Locate the cell with the specified text and output its (X, Y) center coordinate. 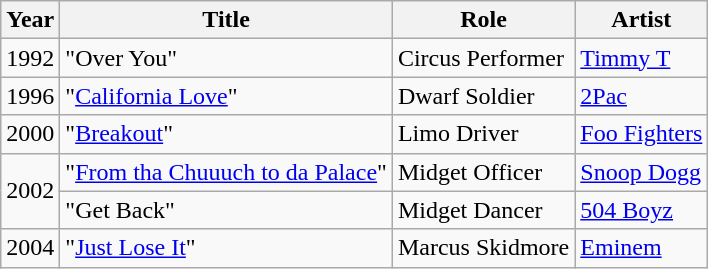
"From tha Chuuuch to da Palace" (226, 172)
Role (483, 20)
2Pac (642, 96)
Snoop Dogg (642, 172)
1992 (30, 58)
Foo Fighters (642, 134)
Dwarf Soldier (483, 96)
"California Love" (226, 96)
"Just Lose It" (226, 248)
"Over You" (226, 58)
2000 (30, 134)
Midget Officer (483, 172)
1996 (30, 96)
"Breakout" (226, 134)
504 Boyz (642, 210)
Limo Driver (483, 134)
Artist (642, 20)
Circus Performer (483, 58)
"Get Back" (226, 210)
Year (30, 20)
Title (226, 20)
Eminem (642, 248)
2004 (30, 248)
Midget Dancer (483, 210)
Timmy T (642, 58)
Marcus Skidmore (483, 248)
2002 (30, 191)
